Capture the cell that displays the provided text and extract its (x, y) central coordinate. 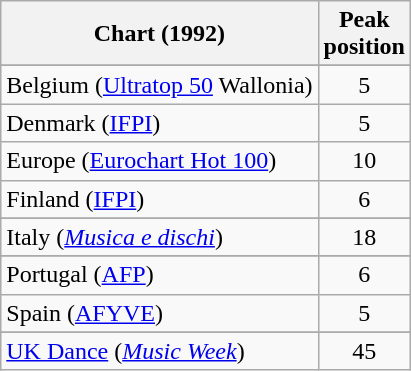
Chart (1992) (160, 34)
Belgium (Ultratop 50 Wallonia) (160, 85)
Spain (AFYVE) (160, 313)
Europe (Eurochart Hot 100) (160, 161)
45 (364, 351)
10 (364, 161)
Italy (Musica e dischi) (160, 237)
Portugal (AFP) (160, 275)
UK Dance (Music Week) (160, 351)
Peakposition (364, 34)
Denmark (IFPI) (160, 123)
18 (364, 237)
Finland (IFPI) (160, 199)
